Determine the [x, y] coordinate at the center of the cell enclosing the given text.  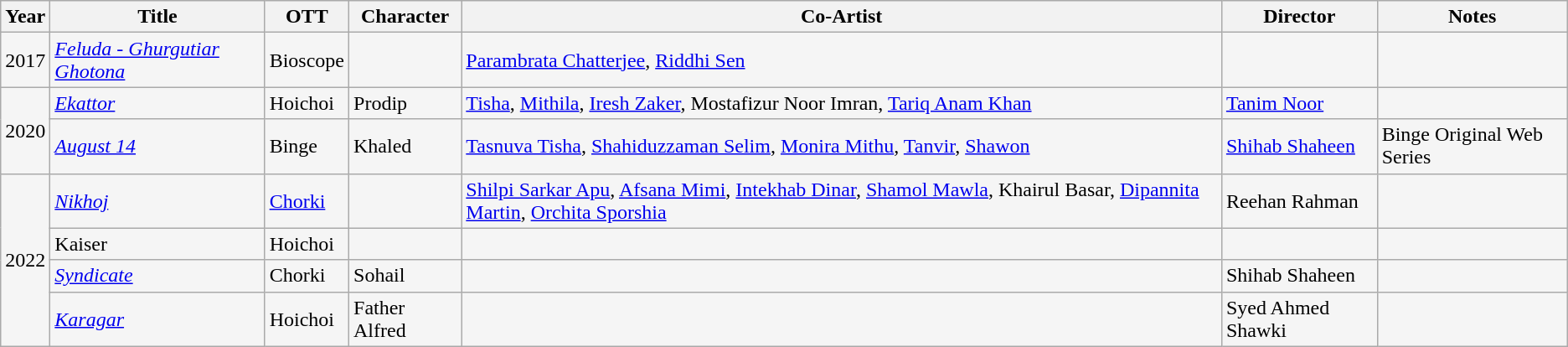
Khaled [405, 146]
Syed Ahmed Shawki [1299, 319]
Karagar [157, 319]
Reehan Rahman [1299, 201]
Shilpi Sarkar Apu, Afsana Mimi, Intekhab Dinar, Shamol Mawla, Khairul Basar, Dipannita Martin, Orchita Sporshia [842, 201]
Notes [1473, 17]
Prodip [405, 103]
Ekattor [157, 103]
Syndicate [157, 276]
2020 [25, 131]
2017 [25, 60]
Parambrata Chatterjee, Riddhi Sen [842, 60]
Tanim Noor [1299, 103]
Kaiser [157, 244]
2022 [25, 260]
Character [405, 17]
OTT [307, 17]
Father Alfred [405, 319]
Director [1299, 17]
Tasnuva Tisha, Shahiduzzaman Selim, Monira Mithu, Tanvir, Shawon [842, 146]
Binge Original Web Series [1473, 146]
Co-Artist [842, 17]
Feluda - Ghurgutiar Ghotona [157, 60]
Nikhoj [157, 201]
Year [25, 17]
Binge [307, 146]
Bioscope [307, 60]
Tisha, Mithila, Iresh Zaker, Mostafizur Noor Imran, Tariq Anam Khan [842, 103]
Title [157, 17]
August 14 [157, 146]
Sohail [405, 276]
